From the cell containing the given text, extract its center point as [X, Y] coordinate. 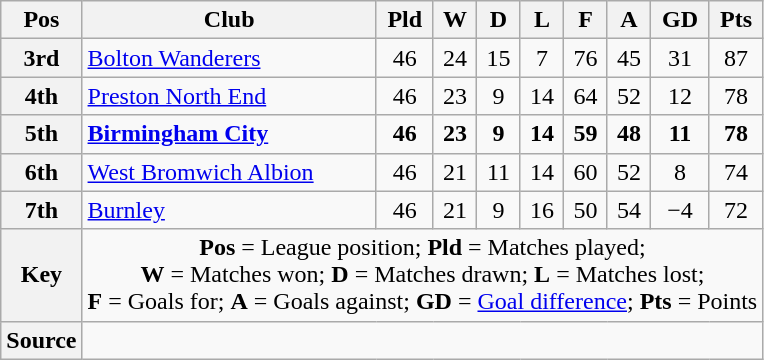
87 [736, 58]
72 [736, 210]
Pos [42, 20]
Pts [736, 20]
Bolton Wanderers [229, 58]
Source [42, 340]
8 [680, 172]
F [586, 20]
5th [42, 134]
6th [42, 172]
Birmingham City [229, 134]
45 [629, 58]
50 [586, 210]
Key [42, 275]
West Bromwich Albion [229, 172]
A [629, 20]
54 [629, 210]
48 [629, 134]
−4 [680, 210]
Pld [404, 20]
D [499, 20]
Burnley [229, 210]
24 [455, 58]
Club [229, 20]
64 [586, 96]
4th [42, 96]
L [542, 20]
74 [736, 172]
60 [586, 172]
W [455, 20]
12 [680, 96]
31 [680, 58]
59 [586, 134]
GD [680, 20]
3rd [42, 58]
Preston North End [229, 96]
7th [42, 210]
15 [499, 58]
76 [586, 58]
16 [542, 210]
7 [542, 58]
